From the cell containing the given text, extract its center point as [x, y] coordinate. 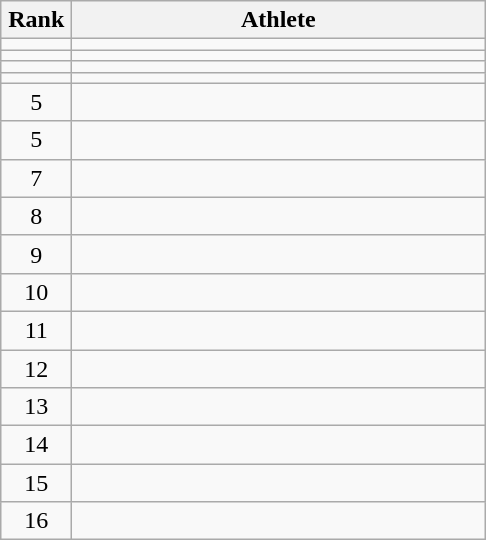
Athlete [278, 20]
11 [36, 330]
10 [36, 292]
Rank [36, 20]
8 [36, 216]
15 [36, 483]
9 [36, 254]
7 [36, 178]
12 [36, 369]
16 [36, 521]
14 [36, 445]
13 [36, 407]
